Detect which cell encompasses the target text, then output its (x, y) center coordinate. 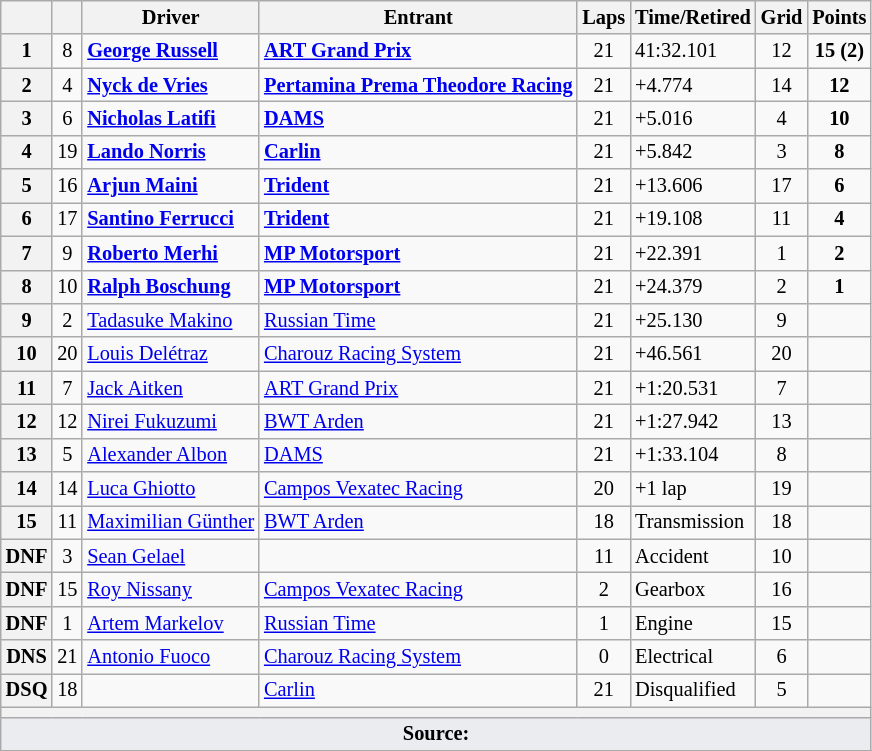
Electrical (693, 657)
+1:33.104 (693, 455)
Lando Norris (170, 152)
+4.774 (693, 85)
+5.842 (693, 152)
Luca Ghiotto (170, 489)
Ralph Boschung (170, 287)
Gearbox (693, 589)
Disqualified (693, 690)
George Russell (170, 51)
0 (604, 657)
+22.391 (693, 253)
+13.606 (693, 186)
DNS (27, 657)
Santino Ferrucci (170, 219)
Sean Gelael (170, 556)
Engine (693, 623)
DSQ (27, 690)
+1:27.942 (693, 421)
Nicholas Latifi (170, 118)
Roy Nissany (170, 589)
Jack Aitken (170, 388)
Pertamina Prema Theodore Racing (418, 85)
+25.130 (693, 320)
41:32.101 (693, 51)
Accident (693, 556)
Points (839, 17)
Antonio Fuoco (170, 657)
Entrant (418, 17)
Transmission (693, 522)
Laps (604, 17)
Source: (436, 734)
+1:20.531 (693, 388)
Grid (782, 17)
Tadasuke Makino (170, 320)
+1 lap (693, 489)
Artem Markelov (170, 623)
Nyck de Vries (170, 85)
15 (2) (839, 51)
Time/Retired (693, 17)
Driver (170, 17)
Arjun Maini (170, 186)
Alexander Albon (170, 455)
+24.379 (693, 287)
Nirei Fukuzumi (170, 421)
Maximilian Günther (170, 522)
+46.561 (693, 354)
Louis Delétraz (170, 354)
+5.016 (693, 118)
+19.108 (693, 219)
Roberto Merhi (170, 253)
